Scan for the cell matching the given text and deliver its [x, y] coordinate at center. 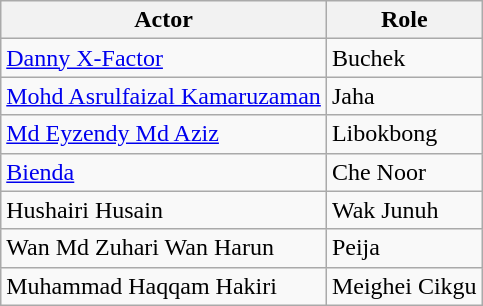
Meighei Cikgu [404, 286]
Buchek [404, 58]
Hushairi Husain [164, 210]
Muhammad Haqqam Hakiri [164, 286]
Actor [164, 20]
Wak Junuh [404, 210]
Role [404, 20]
Che Noor [404, 172]
Libokbong [404, 134]
Wan Md Zuhari Wan Harun [164, 248]
Md Eyzendy Md Aziz [164, 134]
Danny X-Factor [164, 58]
Mohd Asrulfaizal Kamaruzaman [164, 96]
Bienda [164, 172]
Peija [404, 248]
Jaha [404, 96]
